Find where the given text appears and provide that cell's center as [x, y] coordinate. 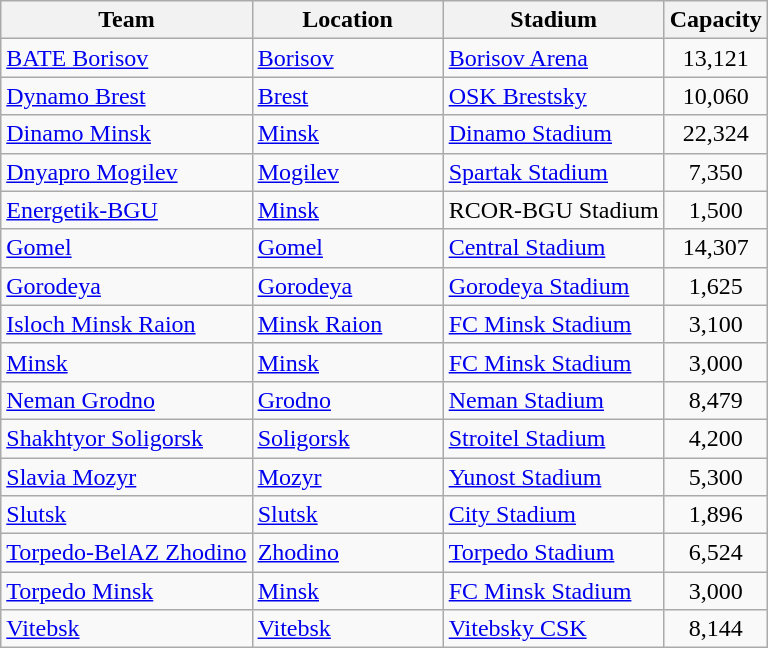
Minsk Raion [348, 324]
Gorodeya Stadium [554, 286]
5,300 [716, 477]
Torpedo Stadium [554, 553]
Stroitel Stadium [554, 438]
3,100 [716, 324]
Neman Stadium [554, 400]
6,524 [716, 553]
22,324 [716, 134]
Shakhtyor Soligorsk [126, 438]
Slavia Mozyr [126, 477]
7,350 [716, 172]
Dinamo Minsk [126, 134]
Mogilev [348, 172]
1,896 [716, 515]
Team [126, 20]
Yunost Stadium [554, 477]
Dynamo Brest [126, 96]
Neman Grodno [126, 400]
City Stadium [554, 515]
1,625 [716, 286]
Capacity [716, 20]
14,307 [716, 248]
Central Stadium [554, 248]
Vitebsky CSK [554, 629]
1,500 [716, 210]
Dinamo Stadium [554, 134]
Torpedo-BelAZ Zhodino [126, 553]
Mozyr [348, 477]
Spartak Stadium [554, 172]
13,121 [716, 58]
RCOR-BGU Stadium [554, 210]
Brest [348, 96]
OSK Brestsky [554, 96]
Grodno [348, 400]
Zhodino [348, 553]
8,479 [716, 400]
Isloch Minsk Raion [126, 324]
Location [348, 20]
4,200 [716, 438]
BATE Borisov [126, 58]
Torpedo Minsk [126, 591]
Stadium [554, 20]
Energetik-BGU [126, 210]
10,060 [716, 96]
Borisov [348, 58]
Borisov Arena [554, 58]
Dnyapro Mogilev [126, 172]
8,144 [716, 629]
Soligorsk [348, 438]
